Return (x, y) of the center of cell containing provided text 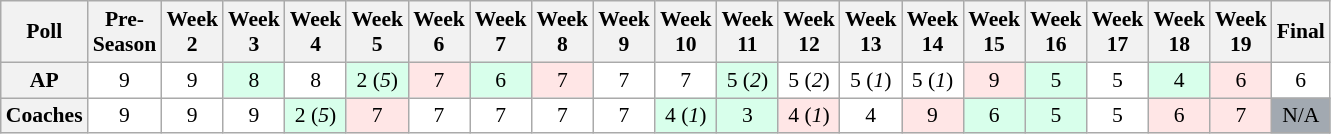
Week6 (439, 32)
Week3 (254, 32)
Week9 (624, 32)
Week7 (501, 32)
Pre-Season (125, 32)
Week15 (994, 32)
AP (44, 80)
Week18 (1179, 32)
Week8 (562, 32)
3 (748, 116)
Week5 (377, 32)
Week2 (192, 32)
Final (1301, 32)
Week10 (686, 32)
Week12 (809, 32)
Week13 (871, 32)
N/A (1301, 116)
Week4 (316, 32)
Week14 (933, 32)
Coaches (44, 116)
Week19 (1241, 32)
Week11 (748, 32)
Week16 (1056, 32)
Week17 (1118, 32)
Poll (44, 32)
